Determine the [x, y] coordinate at the center of the cell enclosing the given text.  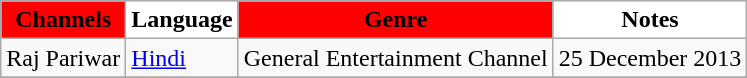
25 December 2013 [650, 58]
Raj Pariwar [64, 58]
Notes [650, 20]
Hindi [182, 58]
Language [182, 20]
Channels [64, 20]
General Entertainment Channel [396, 58]
Genre [396, 20]
